Locate the cell with the specified text and output its [x, y] center coordinate. 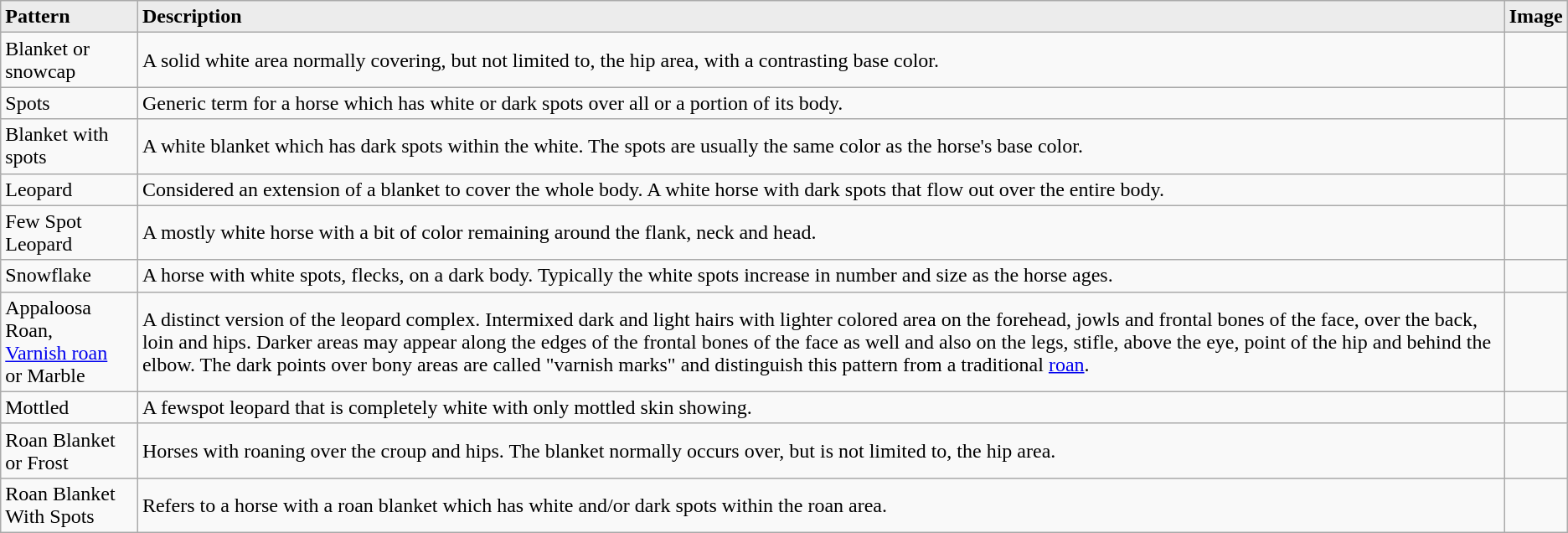
Generic term for a horse which has white or dark spots over all or a portion of its body. [821, 103]
Few Spot Leopard [70, 233]
Leopard [70, 189]
A horse with white spots, flecks, on a dark body. Typically the white spots increase in number and size as the horse ages. [821, 276]
Roan Blanket With Spots [70, 505]
Spots [70, 103]
Description [821, 17]
A white blanket which has dark spots within the white. The spots are usually the same color as the horse's base color. [821, 146]
Blanket orsnowcap [70, 60]
Pattern [70, 17]
Appaloosa Roan,Varnish roanor Marble [70, 342]
Roan Blanketor Frost [70, 451]
Considered an extension of a blanket to cover the whole body. A white horse with dark spots that flow out over the entire body. [821, 189]
Snowflake [70, 276]
Refers to a horse with a roan blanket which has white and/or dark spots within the roan area. [821, 505]
A solid white area normally covering, but not limited to, the hip area, with a contrasting base color. [821, 60]
Mottled [70, 407]
A fewspot leopard that is completely white with only mottled skin showing. [821, 407]
Blanket with spots [70, 146]
A mostly white horse with a bit of color remaining around the flank, neck and head. [821, 233]
Horses with roaning over the croup and hips. The blanket normally occurs over, but is not limited to, the hip area. [821, 451]
Image [1536, 17]
